Pinpoint the cell where the given text exists, returning its [X, Y] midpoint coordinate. 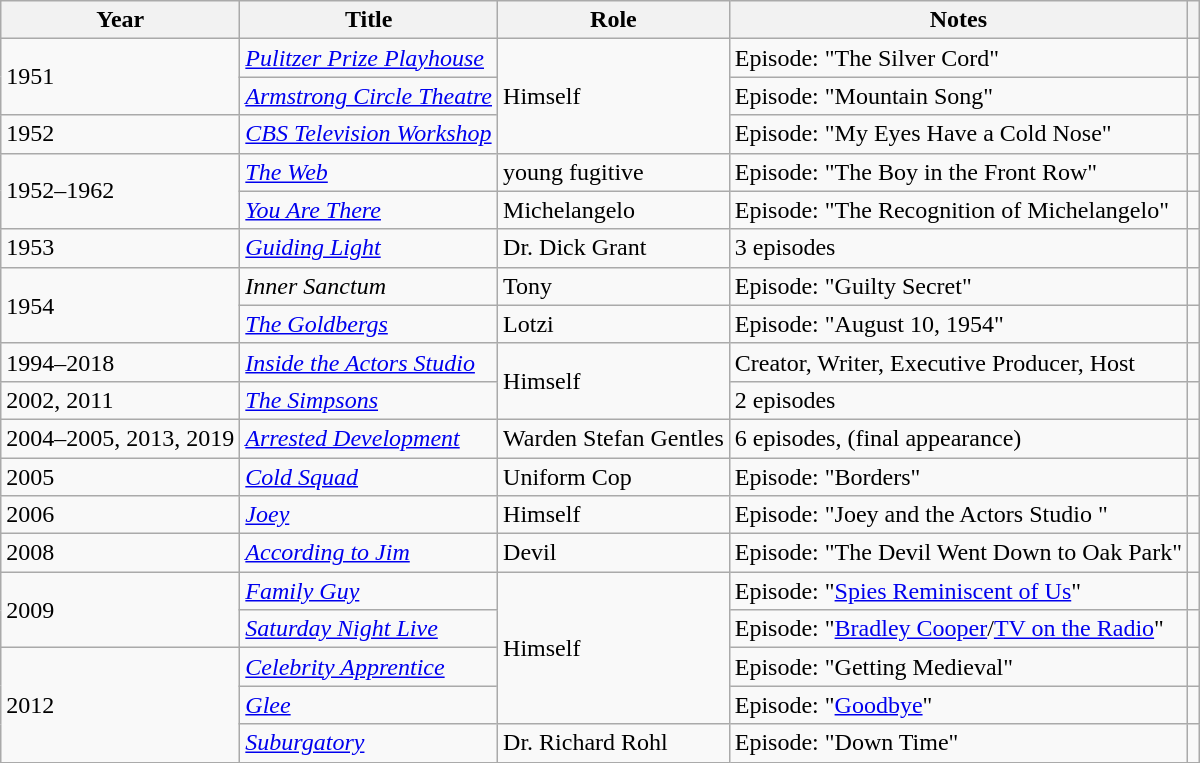
CBS Television Workshop [369, 134]
Episode: "August 10, 1954" [958, 324]
Dr. Dick Grant [614, 248]
Celebrity Apprentice [369, 667]
Cold Squad [369, 477]
The Goldbergs [369, 324]
Joey [369, 515]
Suburgatory [369, 743]
Notes [958, 20]
1994–2018 [120, 362]
The Web [369, 172]
Episode: "Down Time" [958, 743]
Inner Sanctum [369, 286]
Episode: "Borders" [958, 477]
Episode: "The Boy in the Front Row" [958, 172]
Guiding Light [369, 248]
Role [614, 20]
Creator, Writer, Executive Producer, Host [958, 362]
Lotzi [614, 324]
Episode: "The Devil Went Down to Oak Park" [958, 553]
Pulitzer Prize Playhouse [369, 58]
Tony [614, 286]
Episode: "The Silver Cord" [958, 58]
Episode: "Mountain Song" [958, 96]
1953 [120, 248]
1951 [120, 77]
young fugitive [614, 172]
2002, 2011 [120, 400]
2 episodes [958, 400]
Devil [614, 553]
Episode: "Guilty Secret" [958, 286]
2006 [120, 515]
Uniform Cop [614, 477]
Inside the Actors Studio [369, 362]
Glee [369, 705]
2004–2005, 2013, 2019 [120, 438]
Dr. Richard Rohl [614, 743]
2005 [120, 477]
Title [369, 20]
Episode: "Getting Medieval" [958, 667]
Episode: "Joey and the Actors Studio " [958, 515]
Michelangelo [614, 210]
Warden Stefan Gentles [614, 438]
2009 [120, 610]
According to Jim [369, 553]
Armstrong Circle Theatre [369, 96]
6 episodes, (final appearance) [958, 438]
You Are There [369, 210]
Year [120, 20]
Episode: "Bradley Cooper/TV on the Radio" [958, 629]
Episode: "My Eyes Have a Cold Nose" [958, 134]
2012 [120, 705]
1954 [120, 305]
Episode: "The Recognition of Michelangelo" [958, 210]
Arrested Development [369, 438]
1952 [120, 134]
Family Guy [369, 591]
Episode: "Spies Reminiscent of Us" [958, 591]
1952–1962 [120, 191]
3 episodes [958, 248]
2008 [120, 553]
The Simpsons [369, 400]
Saturday Night Live [369, 629]
Episode: "Goodbye" [958, 705]
